Provide the (X, Y) coordinate of the cell's center where the given text is located.  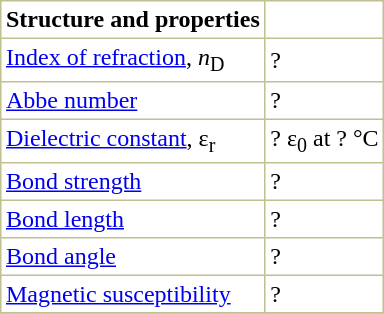
Bond strength (133, 182)
Magnetic susceptibility (133, 295)
Structure and properties (133, 20)
Dielectric constant, εr (133, 142)
Bond angle (133, 257)
Abbe number (133, 101)
? ε0 at ? °C (324, 142)
Bond length (133, 220)
Index of refraction, nD (133, 60)
